Return (x, y) of the center of cell containing provided text 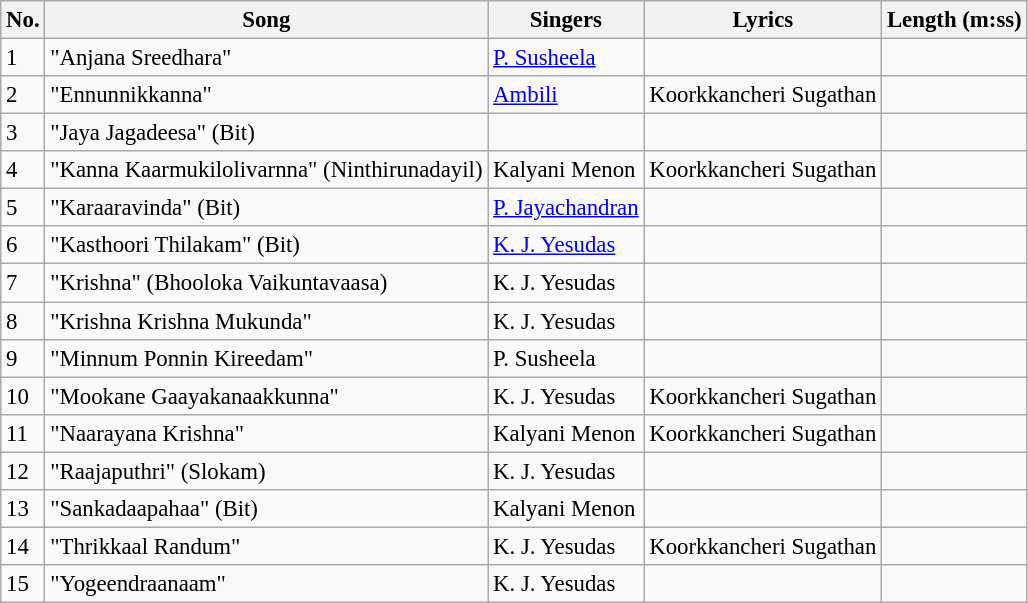
"Jaya Jagadeesa" (Bit) (266, 133)
"Anjana Sreedhara" (266, 58)
"Kanna Kaarmukilolivarnna" (Ninthirunadayil) (266, 170)
"Mookane Gaayakanaakkunna" (266, 396)
"Kasthoori Thilakam" (Bit) (266, 245)
9 (23, 358)
15 (23, 584)
Lyrics (763, 20)
1 (23, 58)
Singers (566, 20)
"Minnum Ponnin Kireedam" (266, 358)
7 (23, 283)
3 (23, 133)
11 (23, 433)
"Ennunnikkanna" (266, 95)
2 (23, 95)
8 (23, 321)
Song (266, 20)
No. (23, 20)
"Yogeendraanaam" (266, 584)
"Karaaravinda" (Bit) (266, 208)
Ambili (566, 95)
"Naarayana Krishna" (266, 433)
13 (23, 509)
"Krishna" (Bhooloka Vaikuntavaasa) (266, 283)
P. Jayachandran (566, 208)
"Krishna Krishna Mukunda" (266, 321)
Length (m:ss) (954, 20)
"Thrikkaal Randum" (266, 546)
5 (23, 208)
"Raajaputhri" (Slokam) (266, 471)
"Sankadaapahaa" (Bit) (266, 509)
14 (23, 546)
12 (23, 471)
10 (23, 396)
4 (23, 170)
6 (23, 245)
